Search for the cell housing the specified text and yield its (x, y) center coordinate. 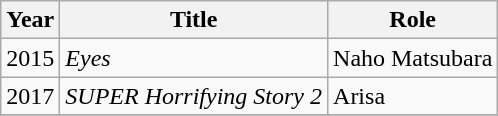
2015 (30, 58)
Title (194, 20)
SUPER Horrifying Story 2 (194, 96)
Eyes (194, 58)
Role (413, 20)
Arisa (413, 96)
2017 (30, 96)
Year (30, 20)
Naho Matsubara (413, 58)
